Find where the given text appears and provide that cell's center as (X, Y) coordinate. 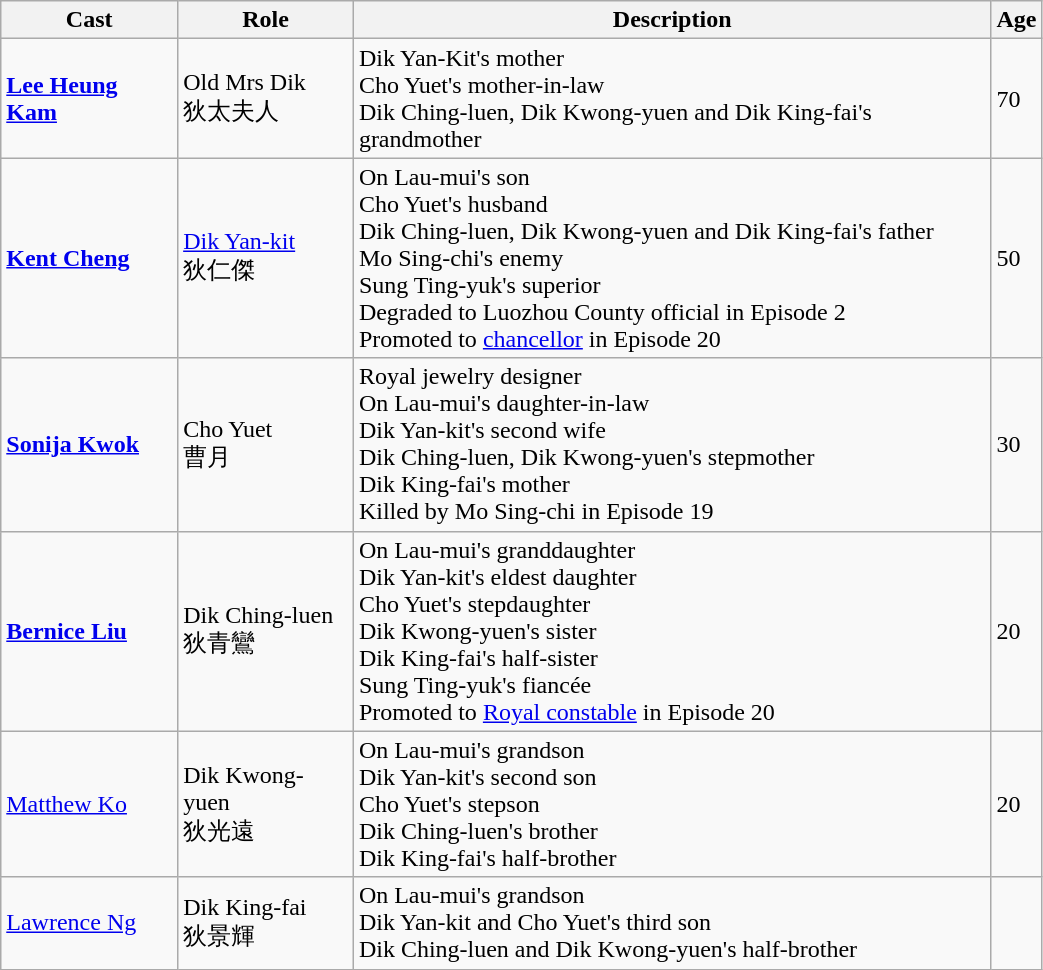
Dik Kwong-yuen狄光遠 (266, 804)
70 (1016, 98)
Role (266, 20)
On Lau-mui's grandsonDik Yan-kit's second sonCho Yuet's stepsonDik Ching-luen's brotherDik King-fai's half-brother (672, 804)
Old Mrs Dik狄太夫人 (266, 98)
Dik Yan-kit狄仁傑 (266, 258)
50 (1016, 258)
Cho Yuet曹月 (266, 444)
Age (1016, 20)
Lawrence Ng (90, 923)
Kent Cheng (90, 258)
Cast (90, 20)
Dik Ching-luen狄青鸞 (266, 631)
Description (672, 20)
Bernice Liu (90, 631)
On Lau-mui's grandsonDik Yan-kit and Cho Yuet's third sonDik Ching-luen and Dik Kwong-yuen's half-brother (672, 923)
Lee Heung Kam (90, 98)
Matthew Ko (90, 804)
Dik King-fai狄景輝 (266, 923)
30 (1016, 444)
Dik Yan-Kit's motherCho Yuet's mother-in-lawDik Ching-luen, Dik Kwong-yuen and Dik King-fai's grandmother (672, 98)
Sonija Kwok (90, 444)
